Locate the cell with the specified text and output its (x, y) center coordinate. 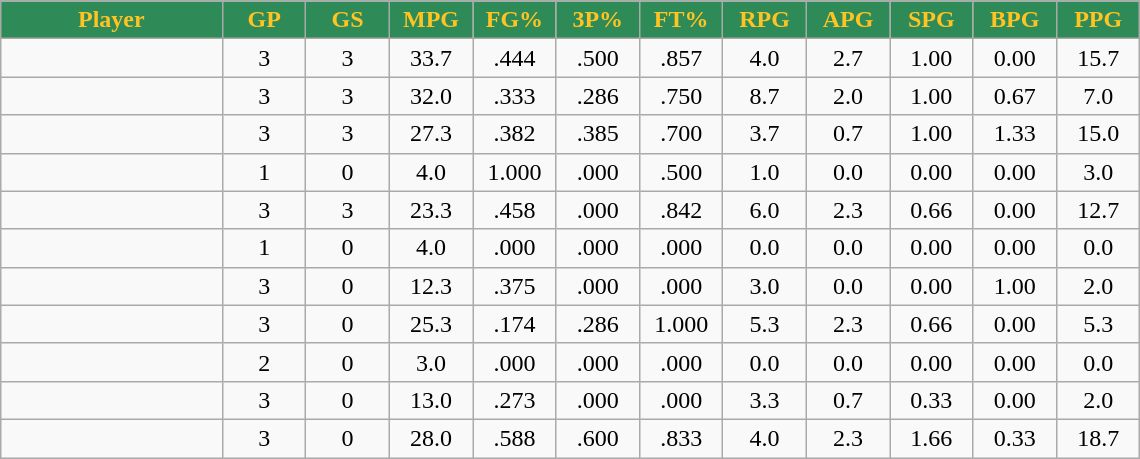
FT% (680, 20)
13.0 (430, 400)
18.7 (1098, 438)
1.66 (932, 438)
SPG (932, 20)
PPG (1098, 20)
.750 (680, 96)
.600 (598, 438)
7.0 (1098, 96)
0.67 (1014, 96)
12.7 (1098, 210)
.857 (680, 58)
FG% (514, 20)
.833 (680, 438)
.700 (680, 134)
12.3 (430, 286)
33.7 (430, 58)
.382 (514, 134)
6.0 (764, 210)
28.0 (430, 438)
.174 (514, 324)
.385 (598, 134)
2 (264, 362)
MPG (430, 20)
3P% (598, 20)
GS (348, 20)
8.7 (764, 96)
25.3 (430, 324)
1.0 (764, 172)
.842 (680, 210)
.588 (514, 438)
BPG (1014, 20)
.458 (514, 210)
27.3 (430, 134)
.273 (514, 400)
2.7 (848, 58)
GP (264, 20)
15.7 (1098, 58)
3.7 (764, 134)
.444 (514, 58)
Player (111, 20)
3.3 (764, 400)
.375 (514, 286)
APG (848, 20)
1.33 (1014, 134)
15.0 (1098, 134)
23.3 (430, 210)
.333 (514, 96)
RPG (764, 20)
32.0 (430, 96)
